Capture the cell that displays the provided text and extract its (X, Y) central coordinate. 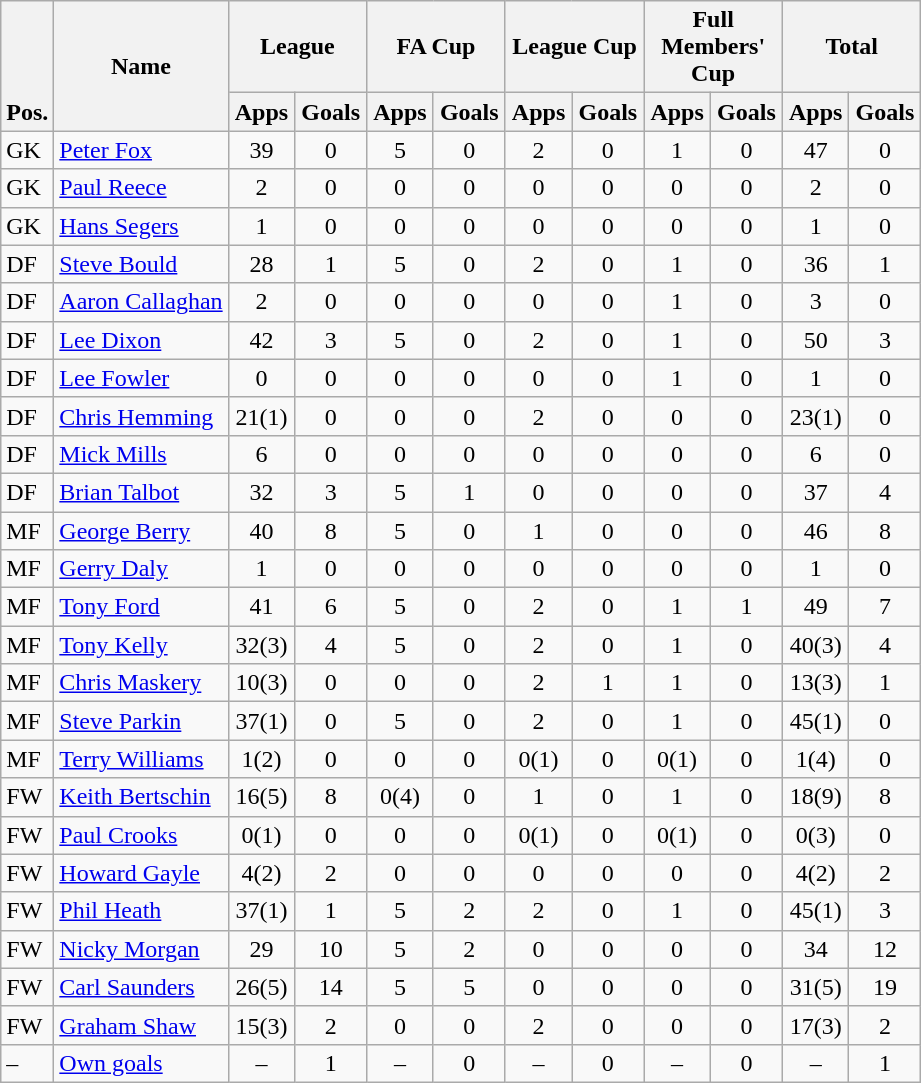
Chris Hemming (141, 416)
Paul Reece (141, 188)
FA Cup (436, 47)
League Cup (574, 47)
Steve Bould (141, 264)
32(3) (262, 645)
Paul Crooks (141, 835)
50 (816, 340)
14 (331, 987)
Phil Heath (141, 911)
42 (262, 340)
15(3) (262, 1025)
23(1) (816, 416)
21(1) (262, 416)
Tony Kelly (141, 645)
Howard Gayle (141, 873)
Full Members' Cup (714, 47)
Carl Saunders (141, 987)
0(3) (816, 835)
0(4) (400, 797)
39 (262, 150)
League (298, 47)
1(2) (262, 759)
40 (262, 531)
7 (885, 607)
10 (331, 949)
31(5) (816, 987)
26(5) (262, 987)
Lee Fowler (141, 378)
Lee Dixon (141, 340)
41 (262, 607)
Total (852, 47)
17(3) (816, 1025)
10(3) (262, 683)
Chris Maskery (141, 683)
George Berry (141, 531)
49 (816, 607)
37 (816, 492)
13(3) (816, 683)
Name (141, 66)
Graham Shaw (141, 1025)
Brian Talbot (141, 492)
Hans Segers (141, 226)
40(3) (816, 645)
Gerry Daly (141, 569)
29 (262, 949)
34 (816, 949)
Nicky Morgan (141, 949)
19 (885, 987)
36 (816, 264)
Peter Fox (141, 150)
Keith Bertschin (141, 797)
46 (816, 531)
Mick Mills (141, 454)
1(4) (816, 759)
Pos. (28, 66)
18(9) (816, 797)
47 (816, 150)
Aaron Callaghan (141, 302)
Own goals (141, 1063)
Steve Parkin (141, 721)
12 (885, 949)
Tony Ford (141, 607)
Terry Williams (141, 759)
28 (262, 264)
32 (262, 492)
16(5) (262, 797)
